Return [X, Y] of the center of cell containing provided text 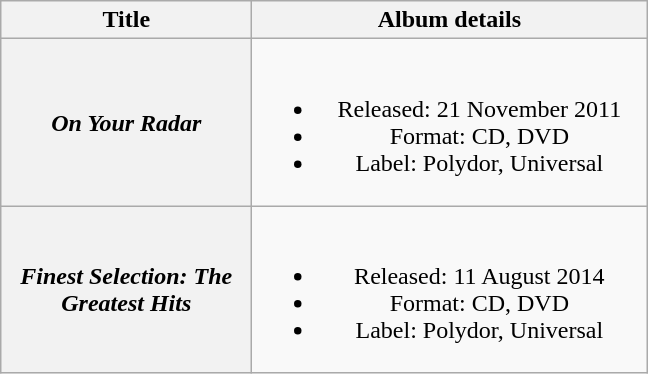
Released: 11 August 2014Format: CD, DVDLabel: Polydor, Universal [450, 290]
Finest Selection: The Greatest Hits [126, 290]
Title [126, 20]
On Your Radar [126, 122]
Released: 21 November 2011Format: CD, DVDLabel: Polydor, Universal [450, 122]
Album details [450, 20]
